Determine the [X, Y] coordinate at the center of the cell enclosing the given text.  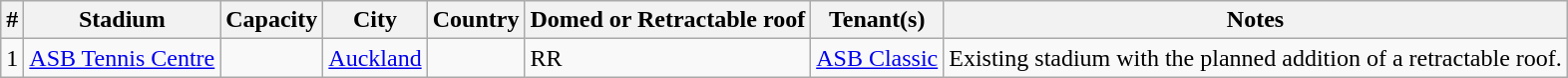
Existing stadium with the planned addition of a retractable roof. [1256, 58]
# [12, 20]
Stadium [122, 20]
Capacity [271, 20]
ASB Tennis Centre [122, 58]
RR [668, 58]
City [375, 20]
Notes [1256, 20]
Auckland [375, 58]
ASB Classic [878, 58]
Country [476, 20]
1 [12, 58]
Domed or Retractable roof [668, 20]
Tenant(s) [878, 20]
